From the cell containing the given text, extract its center point as (X, Y) coordinate. 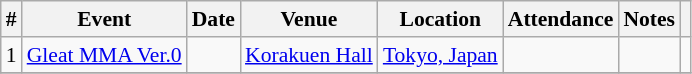
Gleat MMA Ver.0 (104, 55)
Venue (309, 19)
Notes (649, 19)
1 (12, 55)
Event (104, 19)
# (12, 19)
Attendance (561, 19)
Date (214, 19)
Korakuen Hall (309, 55)
Location (440, 19)
Tokyo, Japan (440, 55)
